Scan for the cell matching the given text and deliver its (x, y) coordinate at center. 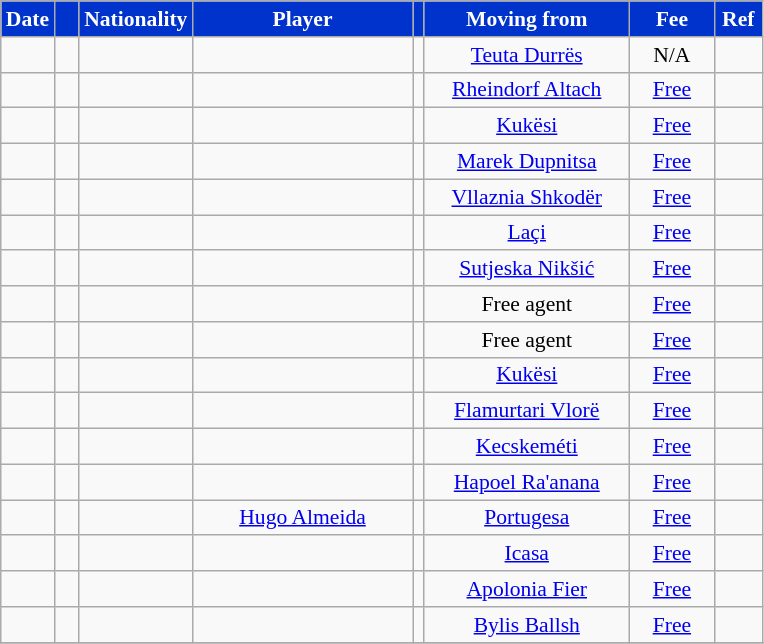
N/A (672, 55)
Portugesa (526, 518)
Moving from (526, 19)
Hugo Almeida (302, 518)
Laçi (526, 233)
Sutjeska Nikšić (526, 269)
Kecskeméti (526, 447)
Date (28, 19)
Marek Dupnitsa (526, 162)
Ref (738, 19)
Bylis Ballsh (526, 625)
Nationality (136, 19)
Teuta Durrës (526, 55)
Player (302, 19)
Icasa (526, 554)
Fee (672, 19)
Vllaznia Shkodër (526, 197)
Rheindorf Altach (526, 90)
Apolonia Fier (526, 589)
Flamurtari Vlorë (526, 411)
Hapoel Ra'anana (526, 482)
